From the cell containing the given text, extract its center point as (X, Y) coordinate. 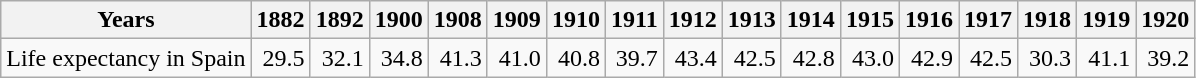
1914 (810, 20)
34.8 (398, 58)
1892 (340, 20)
1913 (752, 20)
1916 (928, 20)
32.1 (340, 58)
29.5 (280, 58)
1910 (576, 20)
Life expectancy in Spain (126, 58)
39.7 (634, 58)
1912 (692, 20)
1917 (988, 20)
43.4 (692, 58)
41.1 (1106, 58)
39.2 (1166, 58)
43.0 (870, 58)
41.0 (516, 58)
40.8 (576, 58)
1909 (516, 20)
41.3 (458, 58)
1919 (1106, 20)
1920 (1166, 20)
1908 (458, 20)
42.9 (928, 58)
42.8 (810, 58)
1915 (870, 20)
Years (126, 20)
1900 (398, 20)
1911 (634, 20)
1882 (280, 20)
1918 (1048, 20)
30.3 (1048, 58)
